Locate the cell with the specified text and output its [x, y] center coordinate. 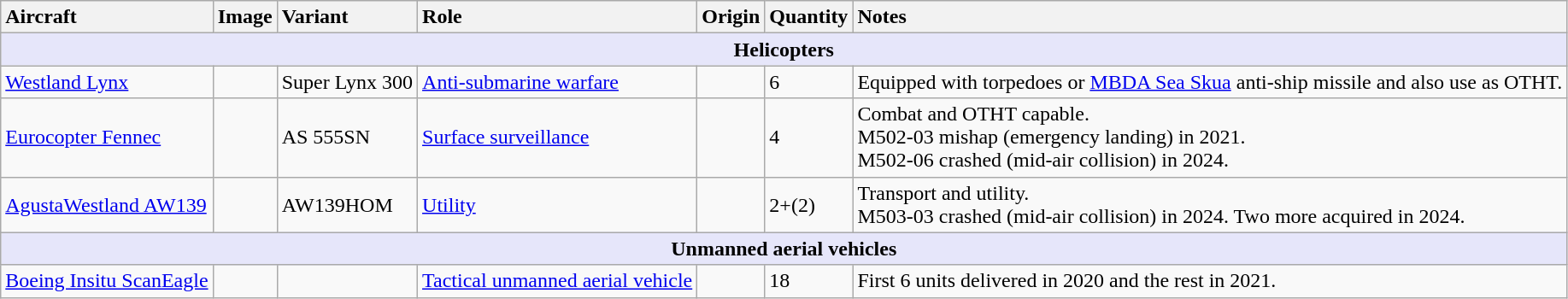
Tactical unmanned aerial vehicle [557, 281]
Super Lynx 300 [347, 82]
4 [808, 138]
Helicopters [784, 50]
18 [808, 281]
Eurocopter Fennec [107, 138]
Anti-submarine warfare [557, 82]
Transport and utility.M503-03 crashed (mid-air collision) in 2024. Two more acquired in 2024. [1210, 205]
2+(2) [808, 205]
Combat and OTHT capable.M502-03 mishap (emergency landing) in 2021.M502-06 crashed (mid-air collision) in 2024. [1210, 138]
Image [244, 17]
Unmanned aerial vehicles [784, 249]
Aircraft [107, 17]
Origin [731, 17]
Equipped with torpedoes or MBDA Sea Skua anti-ship missile and also use as OTHT. [1210, 82]
6 [808, 82]
Surface surveillance [557, 138]
Role [557, 17]
First 6 units delivered in 2020 and the rest in 2021. [1210, 281]
Utility [557, 205]
AgustaWestland AW139 [107, 205]
Quantity [808, 17]
Boeing Insitu ScanEagle [107, 281]
Variant [347, 17]
Notes [1210, 17]
AS 555SN [347, 138]
Westland Lynx [107, 82]
AW139HOM [347, 205]
